Return (X, Y) of the center of cell containing provided text 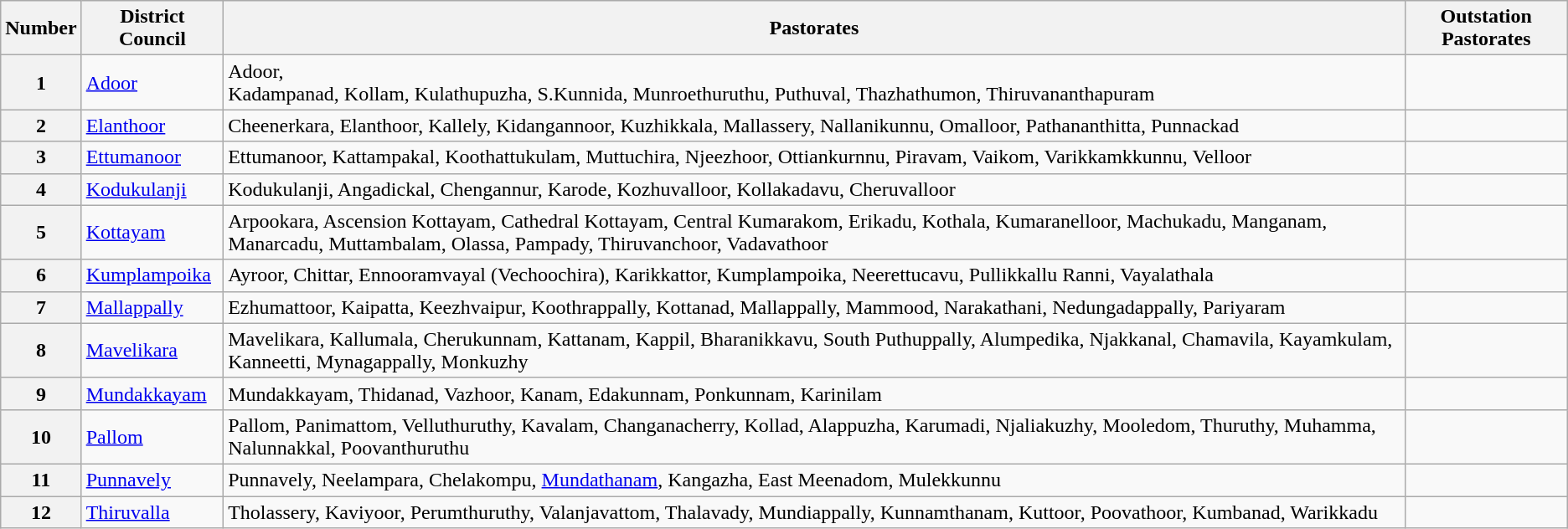
8 (41, 350)
Kodukulanji (152, 189)
Ettumanoor (152, 157)
Kottayam (152, 233)
Punnavely (152, 480)
Mallappally (152, 307)
9 (41, 393)
1 (41, 82)
Pallom (152, 437)
10 (41, 437)
Kumplampoika (152, 275)
Adoor (152, 82)
Outstation Pastorates (1486, 28)
Thiruvalla (152, 511)
Adoor,Kadampanad, Kollam, Kulathupuzha, S.Kunnida, Munroethuruthu, Puthuval, Thazhathumon, Thiruvananthapuram (814, 82)
Tholassery, Kaviyoor, Perumthuruthy, Valanjavattom, Thalavady, Mundiappally, Kunnamthanam, Kuttoor, Poovathoor, Kumbanad, Warikkadu (814, 511)
Mavelikara (152, 350)
District Council (152, 28)
12 (41, 511)
Pastorates (814, 28)
Cheenerkara, Elanthoor, Kallely, Kidangannoor, Kuzhikkala, Mallassery, Nallanikunnu, Omalloor, Pathananthitta, Punnackad (814, 126)
Punnavely, Neelampara, Chelakompu, Mundathanam, Kangazha, East Meenadom, Mulekkunnu (814, 480)
6 (41, 275)
5 (41, 233)
Mundakkayam (152, 393)
3 (41, 157)
Ettumanoor, Kattampakal, Koothattukulam, Muttuchira, Njeezhoor, Ottiankurnnu, Piravam, Vaikom, Varikkamkkunnu, Velloor (814, 157)
Ayroor, Chittar, Ennooramvayal (Vechoochira), Karikkattor, Kumplampoika, Neerettucavu, Pullikkallu Ranni, Vayalathala (814, 275)
Mundakkayam, Thidanad, Vazhoor, Kanam, Edakunnam, Ponkunnam, Karinilam (814, 393)
Number (41, 28)
Kodukulanji, Angadickal, Chengannur, Karode, Kozhuvalloor, Kollakadavu, Cheruvalloor (814, 189)
Ezhumattoor, Kaipatta, Keezhvaipur, Koothrappally, Kottanad, Mallappally, Mammood, Narakathani, Nedungadappally, Pariyaram (814, 307)
7 (41, 307)
4 (41, 189)
2 (41, 126)
Elanthoor (152, 126)
11 (41, 480)
